Extract the [x, y] coordinate from the center of the cell holding the provided text.  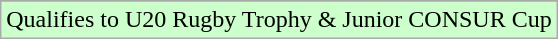
Qualifies to U20 Rugby Trophy & Junior CONSUR Cup [279, 20]
